Determine the [X, Y] coordinate at the center of the cell enclosing the given text.  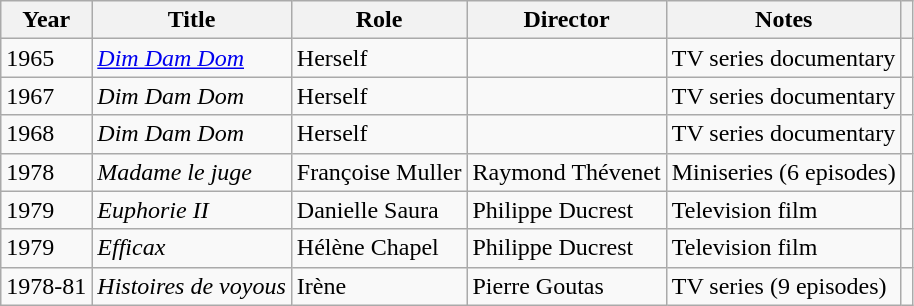
1967 [46, 96]
Raymond Thévenet [566, 172]
TV series (9 episodes) [784, 286]
Françoise Muller [379, 172]
Notes [784, 20]
Danielle Saura [379, 210]
1978 [46, 172]
Histoires de voyous [192, 286]
1965 [46, 58]
Title [192, 20]
1978-81 [46, 286]
Madame le juge [192, 172]
Efficax [192, 248]
Director [566, 20]
1968 [46, 134]
Irène [379, 286]
Miniseries (6 episodes) [784, 172]
Euphorie II [192, 210]
Pierre Goutas [566, 286]
Hélène Chapel [379, 248]
Year [46, 20]
Role [379, 20]
